For the text-containing cell, return its midpoint in (x, y) coordinate format. 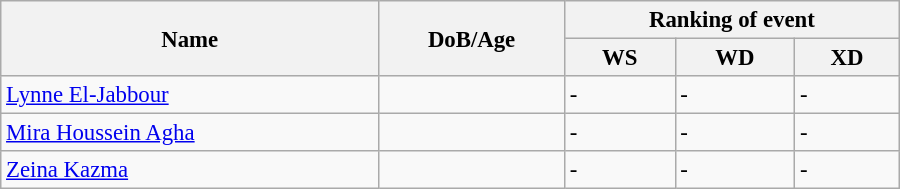
WS (620, 58)
Mira Houssein Agha (190, 133)
Ranking of event (732, 20)
DoB/Age (472, 38)
XD (848, 58)
Name (190, 38)
WD (735, 58)
Zeina Kazma (190, 170)
Lynne El-Jabbour (190, 95)
